Output the (x, y) coordinate of the center of the cell containing the given text.  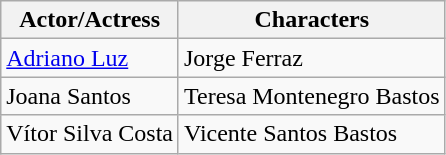
Characters (312, 20)
Joana Santos (90, 96)
Teresa Montenegro Bastos (312, 96)
Jorge Ferraz (312, 58)
Actor/Actress (90, 20)
Vicente Santos Bastos (312, 134)
Adriano Luz (90, 58)
Vítor Silva Costa (90, 134)
